Return the [x, y] coordinate for the center point of the cell that contains the specified text.  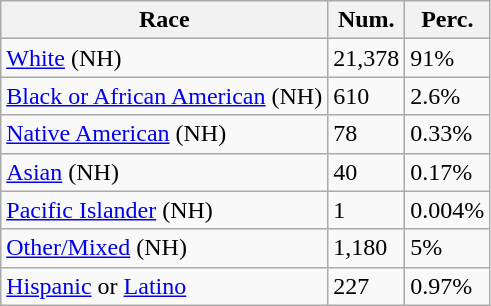
Hispanic or Latino [164, 286]
Pacific Islander (NH) [164, 210]
Num. [366, 20]
78 [366, 134]
Black or African American (NH) [164, 96]
Perc. [448, 20]
Asian (NH) [164, 172]
21,378 [366, 58]
227 [366, 286]
0.97% [448, 286]
Native American (NH) [164, 134]
0.33% [448, 134]
40 [366, 172]
Race [164, 20]
2.6% [448, 96]
91% [448, 58]
Other/Mixed (NH) [164, 248]
0.004% [448, 210]
1,180 [366, 248]
610 [366, 96]
5% [448, 248]
White (NH) [164, 58]
0.17% [448, 172]
1 [366, 210]
